Provide the (x, y) coordinate of the cell's center where the given text is located.  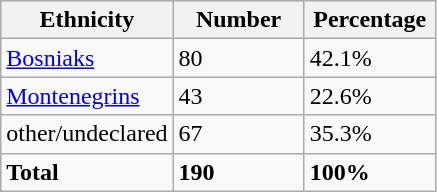
42.1% (370, 58)
80 (238, 58)
67 (238, 134)
Percentage (370, 20)
190 (238, 172)
22.6% (370, 96)
35.3% (370, 134)
100% (370, 172)
43 (238, 96)
Total (87, 172)
Ethnicity (87, 20)
Number (238, 20)
Montenegrins (87, 96)
Bosniaks (87, 58)
other/undeclared (87, 134)
